Return the (x, y) coordinate for the center point of the cell that contains the specified text.  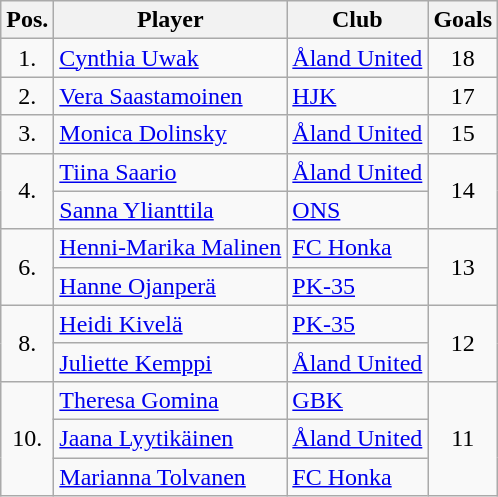
4. (28, 191)
1. (28, 58)
Hanne Ojanperä (170, 286)
Pos. (28, 20)
14 (463, 191)
Player (170, 20)
Juliette Kemppi (170, 362)
11 (463, 438)
13 (463, 267)
17 (463, 96)
Marianna Tolvanen (170, 477)
Theresa Gomina (170, 400)
12 (463, 343)
Tiina Saario (170, 172)
18 (463, 58)
8. (28, 343)
2. (28, 96)
HJK (358, 96)
15 (463, 134)
6. (28, 267)
Monica Dolinsky (170, 134)
3. (28, 134)
10. (28, 438)
Vera Saastamoinen (170, 96)
Heidi Kivelä (170, 324)
Sanna Ylianttila (170, 210)
Jaana Lyytikäinen (170, 438)
Goals (463, 20)
Cynthia Uwak (170, 58)
Henni-Marika Malinen (170, 248)
Club (358, 20)
ONS (358, 210)
GBK (358, 400)
